Identify which cell holds the provided text, then report its (x, y) central coordinate. 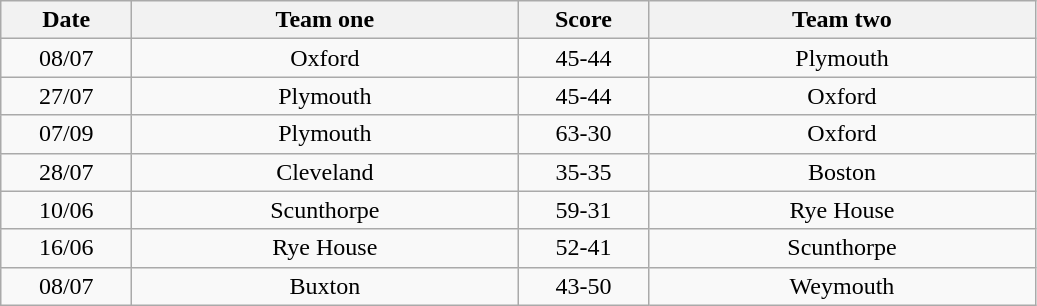
27/07 (66, 96)
35-35 (584, 172)
Cleveland (325, 172)
43-50 (584, 286)
Weymouth (842, 286)
Score (584, 20)
Team one (325, 20)
10/06 (66, 210)
Team two (842, 20)
16/06 (66, 248)
52-41 (584, 248)
28/07 (66, 172)
59-31 (584, 210)
Date (66, 20)
07/09 (66, 134)
Boston (842, 172)
Buxton (325, 286)
63-30 (584, 134)
